From the cell containing the given text, extract its center point as [x, y] coordinate. 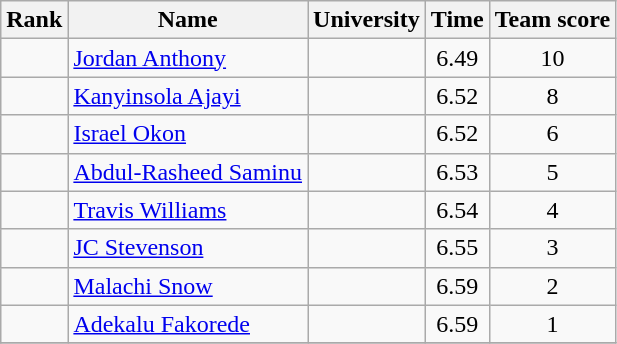
4 [552, 210]
Jordan Anthony [188, 58]
Travis Williams [188, 210]
Adekalu Fakorede [188, 324]
6.54 [457, 210]
1 [552, 324]
8 [552, 96]
Name [188, 20]
3 [552, 248]
6.49 [457, 58]
6.53 [457, 172]
Team score [552, 20]
Abdul-Rasheed Saminu [188, 172]
JC Stevenson [188, 248]
5 [552, 172]
Malachi Snow [188, 286]
Rank [34, 20]
Time [457, 20]
2 [552, 286]
6 [552, 134]
University [367, 20]
Israel Okon [188, 134]
6.55 [457, 248]
Kanyinsola Ajayi [188, 96]
10 [552, 58]
